Output the [x, y] coordinate of the center of the cell containing the given text.  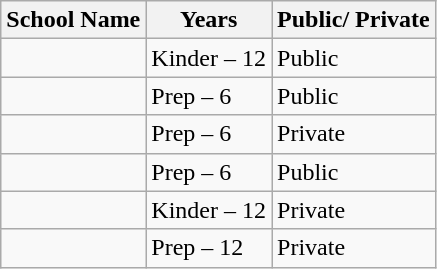
Public/ Private [354, 20]
School Name [74, 20]
Years [209, 20]
Prep – 12 [209, 248]
